Detect which cell encompasses the target text, then output its (x, y) center coordinate. 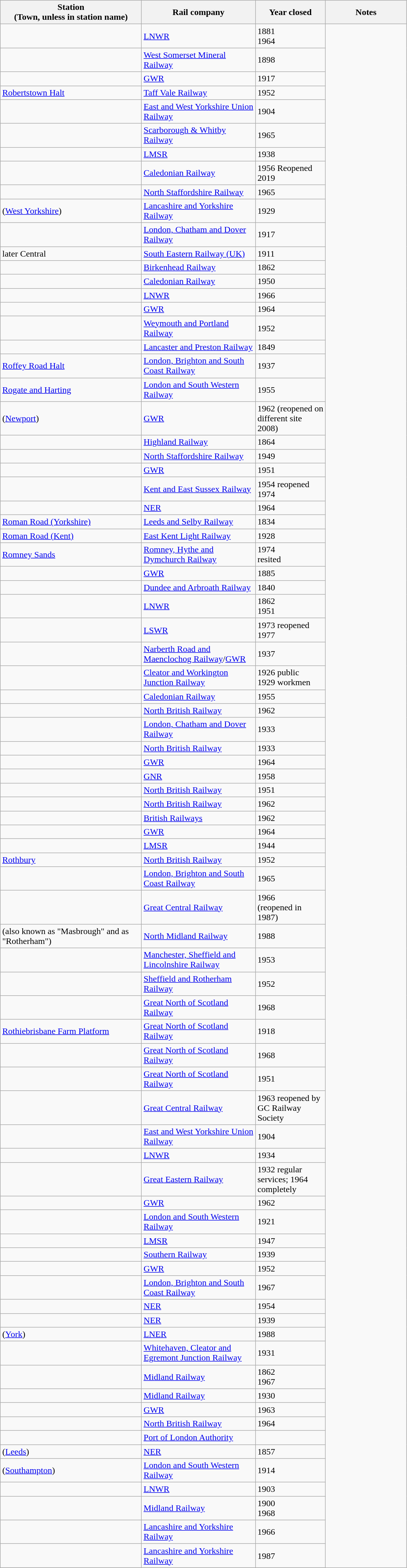
Romney, Hythe and Dymchurch Railway (198, 555)
1938 (291, 154)
Leeds and Selby Railway (198, 522)
1918 (291, 1031)
(also known as "Masbrough" and as "Rotherham") (71, 936)
West Somerset Mineral Railway (198, 60)
LSWR (198, 630)
1974resited (291, 555)
(Newport) (71, 418)
1954 reopened 1974 (291, 489)
1934 (291, 1155)
Great Eastern Railway (198, 1179)
1926 public1929 workmen (291, 678)
1885 (291, 574)
GNR (198, 776)
18621967 (291, 1377)
1857 (291, 1451)
LNER (198, 1334)
Taff Vale Railway (198, 93)
East Kent Light Railway (198, 535)
(Leeds) (71, 1451)
1987 (291, 1556)
Notes (366, 12)
British Railways (198, 818)
1864 (291, 442)
Roman Road (Yorkshire) (71, 522)
Birkenhead Railway (198, 268)
Scarborough & Whitby Railway (198, 135)
(Southampton) (71, 1471)
Rothiebrisbane Farm Platform (71, 1031)
18621951 (291, 606)
Port of London Authority (198, 1437)
1911 (291, 254)
1928 (291, 535)
1950 (291, 281)
18811964 (291, 36)
Narberth Road and Maenclochog Railway/GWR (198, 654)
Weymouth and Portland Railway (198, 328)
1929 (291, 211)
Romney Sands (71, 555)
Kent and East Sussex Railway (198, 489)
Rail company (198, 12)
1944 (291, 846)
Roman Road (Kent) (71, 535)
1931 (291, 1353)
Dundee and Arbroath Railway (198, 587)
(York) (71, 1334)
1947 (291, 1241)
Highland Railway (198, 442)
1963 reopened by GC Railway Society (291, 1108)
1953 (291, 960)
1966(reopened in 1987) (291, 907)
South Eastern Railway (UK) (198, 254)
1962 (reopened on different site 2008) (291, 418)
1949 (291, 456)
Southern Railway (198, 1255)
1967 (291, 1288)
Rothbury (71, 860)
1834 (291, 522)
Sheffield and Rotherham Railway (198, 984)
1958 (291, 776)
Year closed (291, 12)
1921 (291, 1222)
Robertstown Halt (71, 93)
Station(Town, unless in station name) (71, 12)
1862 (291, 268)
(West Yorkshire) (71, 211)
1932 regular services; 1964 completely (291, 1179)
Lancaster and Preston Railway (198, 347)
Manchester, Sheffield and Lincolnshire Railway (198, 960)
Cleator and Workington Junction Railway (198, 678)
19001968 (291, 1508)
Rogate and Harting (71, 389)
1954 (291, 1306)
1914 (291, 1471)
1973 reopened 1977 (291, 630)
1963 (291, 1410)
1898 (291, 60)
North Midland Railway (198, 936)
1956 Reopened 2019 (291, 173)
later Central (71, 254)
1840 (291, 587)
Whitehaven, Cleator and Egremont Junction Railway (198, 1353)
1930 (291, 1396)
1903 (291, 1489)
1849 (291, 347)
Roffey Road Halt (71, 366)
